Capture the cell that displays the provided text and extract its (X, Y) central coordinate. 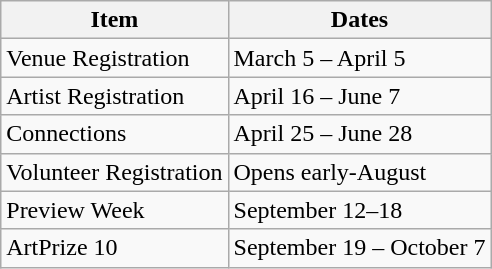
September 12–18 (360, 210)
Item (114, 20)
Venue Registration (114, 58)
Dates (360, 20)
Artist Registration (114, 96)
September 19 – October 7 (360, 248)
April 16 – June 7 (360, 96)
Preview Week (114, 210)
Volunteer Registration (114, 172)
Opens early-August (360, 172)
Connections (114, 134)
March 5 – April 5 (360, 58)
ArtPrize 10 (114, 248)
April 25 – June 28 (360, 134)
